Locate the cell with the specified text and output its [X, Y] center coordinate. 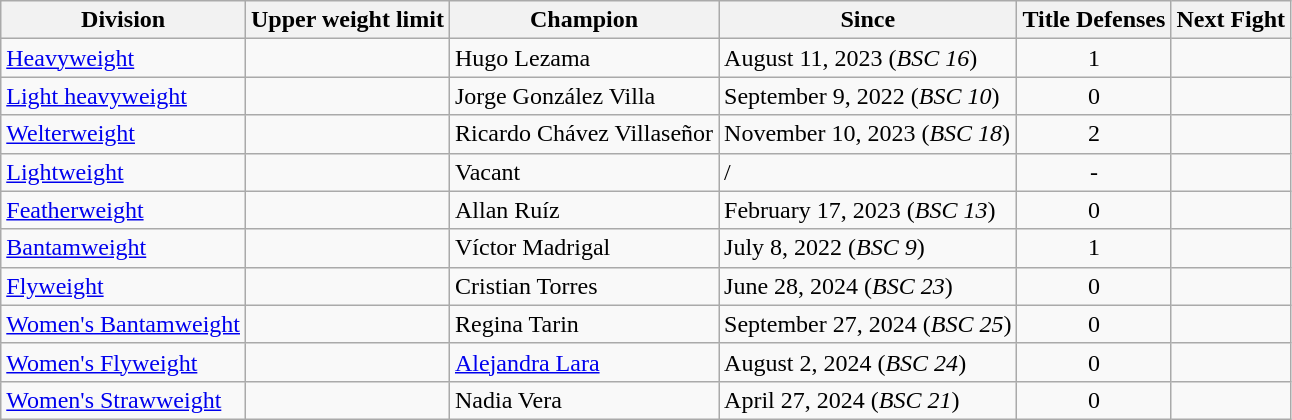
February 17, 2023 (BSC 13) [868, 210]
Heavyweight [124, 58]
Division [124, 20]
September 9, 2022 (BSC 10) [868, 96]
Bantamweight [124, 248]
Hugo Lezama [584, 58]
Alejandra Lara [584, 362]
- [1094, 172]
July 8, 2022 (BSC 9) [868, 248]
Title Defenses [1094, 20]
Next Fight [1231, 20]
Regina Tarin [584, 324]
/ [868, 172]
Champion [584, 20]
Upper weight limit [348, 20]
Featherweight [124, 210]
Women's Bantamweight [124, 324]
Flyweight [124, 286]
Jorge González Villa [584, 96]
Welterweight [124, 134]
Allan Ruíz [584, 210]
Lightweight [124, 172]
August 11, 2023 (BSC 16) [868, 58]
September 27, 2024 (BSC 25) [868, 324]
April 27, 2024 (BSC 21) [868, 400]
2 [1094, 134]
Light heavyweight [124, 96]
Ricardo Chávez Villaseñor [584, 134]
Women's Flyweight [124, 362]
Cristian Torres [584, 286]
November 10, 2023 (BSC 18) [868, 134]
June 28, 2024 (BSC 23) [868, 286]
Vacant [584, 172]
Nadia Vera [584, 400]
Víctor Madrigal [584, 248]
Since [868, 20]
August 2, 2024 (BSC 24) [868, 362]
Women's Strawweight [124, 400]
